Capture the cell that displays the provided text and extract its [X, Y] central coordinate. 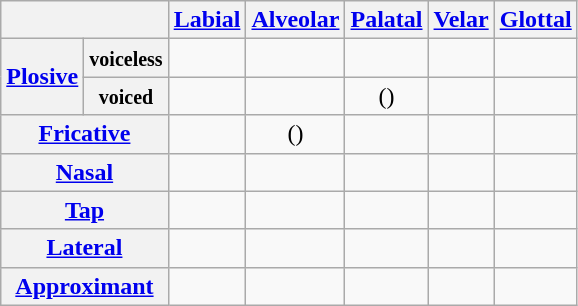
Palatal [386, 20]
Nasal [84, 172]
Glottal [536, 20]
Tap [84, 210]
Approximant [84, 286]
Plosive [42, 77]
Fricative [84, 134]
Lateral [84, 248]
voiced [126, 96]
Labial [207, 20]
voiceless [126, 58]
Velar [461, 20]
Alveolar [296, 20]
